Return [x, y] of the center of cell containing provided text 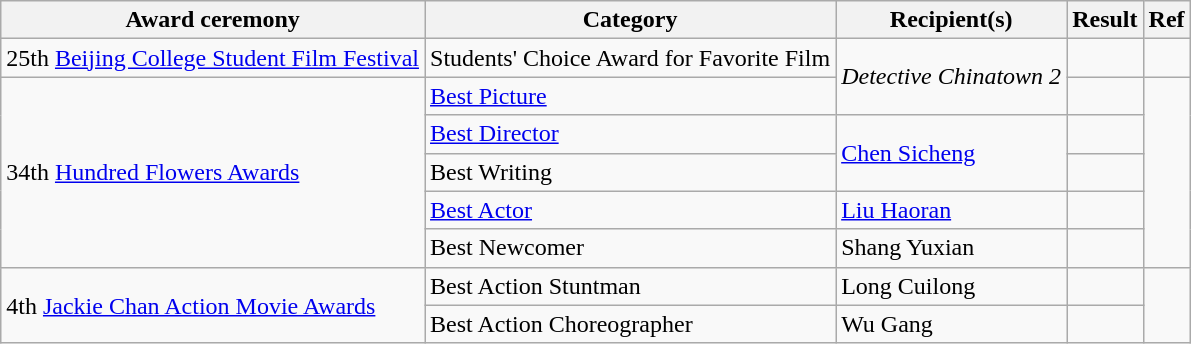
Best Action Choreographer [630, 324]
Ref [1166, 20]
25th Beijing College Student Film Festival [213, 58]
Recipient(s) [952, 20]
4th Jackie Chan Action Movie Awards [213, 305]
Award ceremony [213, 20]
34th Hundred Flowers Awards [213, 172]
Result [1105, 20]
Long Cuilong [952, 286]
Best Newcomer [630, 248]
Chen Sicheng [952, 153]
Shang Yuxian [952, 248]
Best Actor [630, 210]
Liu Haoran [952, 210]
Category [630, 20]
Students' Choice Award for Favorite Film [630, 58]
Best Action Stuntman [630, 286]
Best Director [630, 134]
Detective Chinatown 2 [952, 77]
Best Picture [630, 96]
Wu Gang [952, 324]
Best Writing [630, 172]
